Detect which cell encompasses the target text, then output its (X, Y) center coordinate. 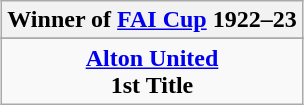
Alton United1st Title (152, 72)
Winner of FAI Cup 1922–23 (152, 20)
